Find where the given text appears and provide that cell's center as (x, y) coordinate. 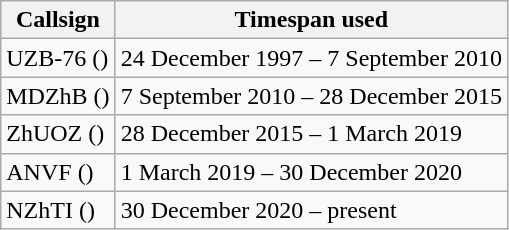
ANVF () (58, 172)
30 December 2020 – present (311, 210)
ZhUOZ () (58, 134)
Callsign (58, 20)
UZB-76 () (58, 58)
NZhTI () (58, 210)
24 December 1997 – 7 September 2010 (311, 58)
7 September 2010 – 28 December 2015 (311, 96)
28 December 2015 – 1 March 2019 (311, 134)
MDZhB () (58, 96)
1 March 2019 – 30 December 2020 (311, 172)
Timespan used (311, 20)
